Detect which cell encompasses the target text, then output its (X, Y) center coordinate. 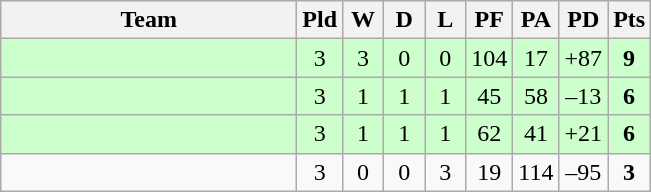
+87 (584, 58)
D (404, 20)
62 (490, 134)
W (364, 20)
PD (584, 20)
–13 (584, 96)
Pld (320, 20)
L (446, 20)
41 (536, 134)
19 (490, 172)
PF (490, 20)
45 (490, 96)
+21 (584, 134)
Pts (630, 20)
–95 (584, 172)
9 (630, 58)
PA (536, 20)
17 (536, 58)
114 (536, 172)
58 (536, 96)
Team (149, 20)
104 (490, 58)
